Return (x, y) of the center of cell containing provided text 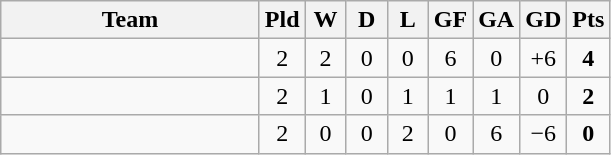
GF (450, 20)
GD (544, 20)
W (326, 20)
−6 (544, 134)
Pts (588, 20)
+6 (544, 58)
L (408, 20)
GA (496, 20)
Team (130, 20)
4 (588, 58)
Pld (282, 20)
D (366, 20)
